Output the [X, Y] coordinate of the center of the cell containing the given text.  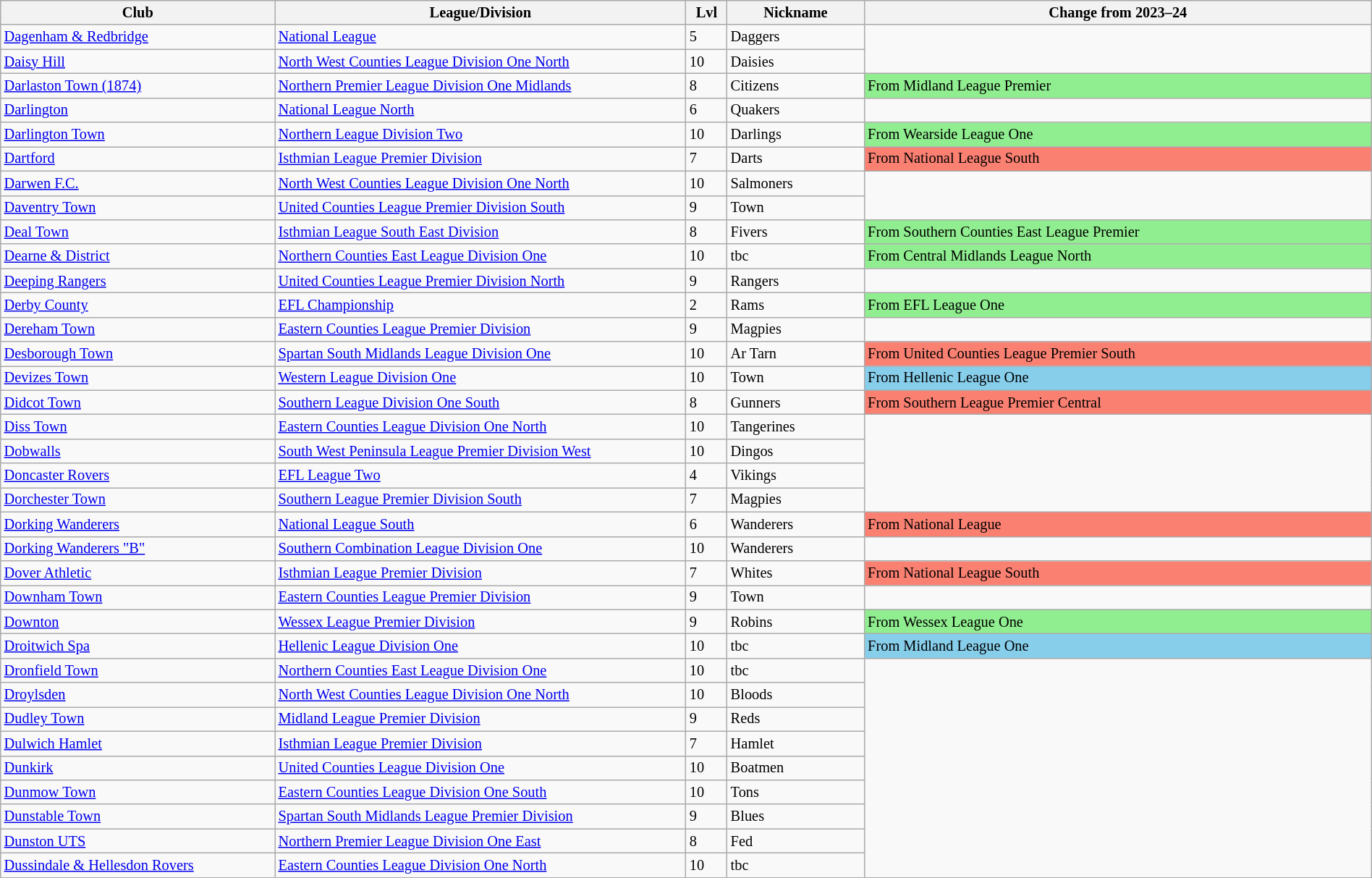
Darlington Town [137, 135]
Robins [796, 622]
Boatmen [796, 768]
Wessex League Premier Division [480, 622]
From Southern League Premier Central [1117, 402]
Fed [796, 841]
Daisy Hill [137, 62]
Blues [796, 816]
Dulwich Hamlet [137, 743]
From United Counties League Premier South [1117, 354]
Daventry Town [137, 208]
5 [706, 37]
EFL League Two [480, 476]
South West Peninsula League Premier Division West [480, 451]
Droylsden [137, 695]
From National League [1117, 524]
From Wessex League One [1117, 622]
National League [480, 37]
Doncaster Rovers [137, 476]
Dingos [796, 451]
Lvl [706, 12]
Deal Town [137, 232]
Darwen F.C. [137, 183]
Rangers [796, 281]
From Southern Counties East League Premier [1117, 232]
Nickname [796, 12]
Citizens [796, 85]
Dunstable Town [137, 816]
Daggers [796, 37]
Derby County [137, 305]
Darlington [137, 110]
Spartan South Midlands League Premier Division [480, 816]
United Counties League Division One [480, 768]
Devizes Town [137, 378]
Whites [796, 573]
EFL Championship [480, 305]
Dussindale & Hellesdon Rovers [137, 865]
Dagenham & Redbridge [137, 37]
From Central Midlands League North [1117, 256]
Bloods [796, 695]
Western League Division One [480, 378]
Dunston UTS [137, 841]
Dunkirk [137, 768]
Tangerines [796, 426]
Southern Combination League Division One [480, 549]
4 [706, 476]
Dereham Town [137, 329]
Darlaston Town (1874) [137, 85]
Downham Town [137, 597]
Hellenic League Division One [480, 646]
Vikings [796, 476]
Reds [796, 719]
Deeping Rangers [137, 281]
National League North [480, 110]
From EFL League One [1117, 305]
Change from 2023–24 [1117, 12]
Salmoners [796, 183]
Dobwalls [137, 451]
Ar Tarn [796, 354]
Dover Athletic [137, 573]
Hamlet [796, 743]
From Hellenic League One [1117, 378]
Dorchester Town [137, 499]
Dartford [137, 159]
Northern Premier League Division One Midlands [480, 85]
Northern League Division Two [480, 135]
United Counties League Premier Division South [480, 208]
Dunmow Town [137, 792]
United Counties League Premier Division North [480, 281]
Dearne & District [137, 256]
Midland League Premier Division [480, 719]
Eastern Counties League Division One South [480, 792]
Gunners [796, 402]
Droitwich Spa [137, 646]
Spartan South Midlands League Division One [480, 354]
Daisies [796, 62]
Southern League Premier Division South [480, 499]
Downton [137, 622]
Fivers [796, 232]
Darts [796, 159]
Diss Town [137, 426]
Didcot Town [137, 402]
Quakers [796, 110]
Club [137, 12]
Dorking Wanderers "B" [137, 549]
Rams [796, 305]
Dudley Town [137, 719]
Isthmian League South East Division [480, 232]
Tons [796, 792]
Desborough Town [137, 354]
Darlings [796, 135]
League/Division [480, 12]
2 [706, 305]
Dronfield Town [137, 670]
From Midland League Premier [1117, 85]
Northern Premier League Division One East [480, 841]
Dorking Wanderers [137, 524]
From Wearside League One [1117, 135]
National League South [480, 524]
From Midland League One [1117, 646]
Southern League Division One South [480, 402]
